Return [X, Y] of the center of cell containing provided text 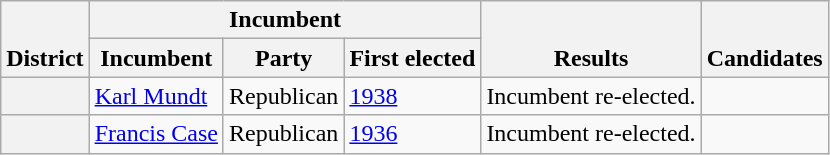
1936 [412, 134]
Karl Mundt [156, 96]
Party [283, 58]
First elected [412, 58]
1938 [412, 96]
Candidates [764, 39]
Results [591, 39]
District [45, 39]
Francis Case [156, 134]
